Search for the cell housing the specified text and yield its [x, y] center coordinate. 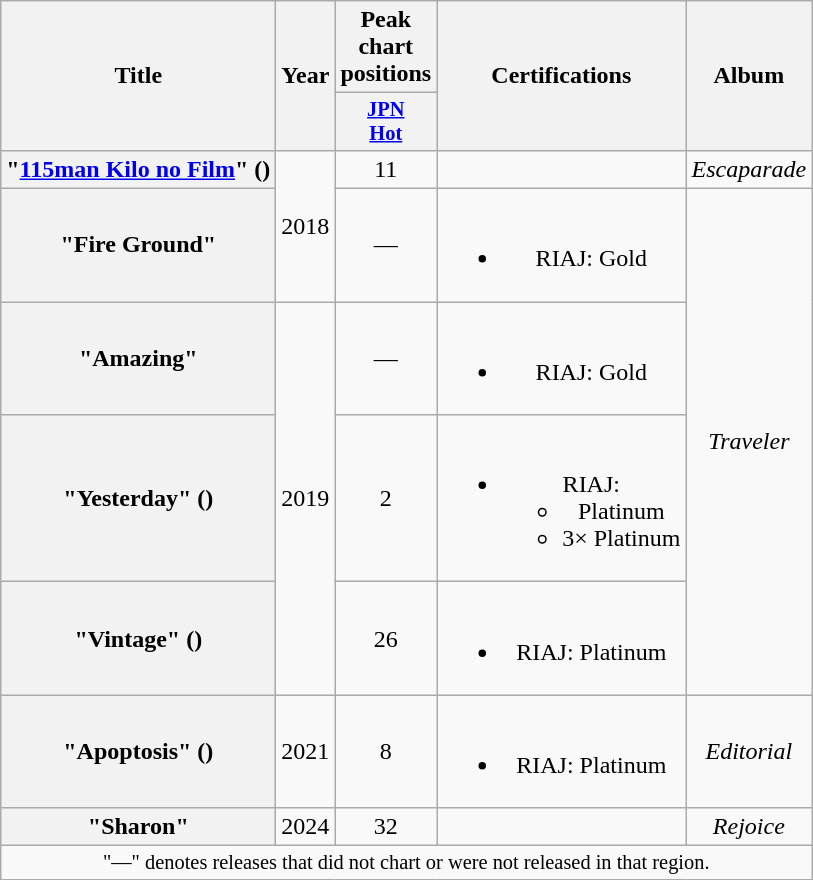
2019 [306, 498]
Year [306, 76]
"Vintage" () [138, 638]
Album [749, 76]
Editorial [749, 752]
8 [386, 752]
"Fire Ground" [138, 246]
26 [386, 638]
"Apoptosis" () [138, 752]
2018 [306, 226]
Peakchartpositions [386, 47]
11 [386, 169]
2021 [306, 752]
Title [138, 76]
32 [386, 827]
"Yesterday" () [138, 498]
"Sharon" [138, 827]
"—" denotes releases that did not chart or were not released in that region. [406, 863]
JPNHot [386, 122]
"115man Kilo no Film" () [138, 169]
Traveler [749, 442]
RIAJ:Platinum 3× Platinum [562, 498]
Certifications [562, 76]
2024 [306, 827]
"Amazing" [138, 358]
2 [386, 498]
Escaparade [749, 169]
Rejoice [749, 827]
